For the text-containing cell, return its midpoint in (X, Y) coordinate format. 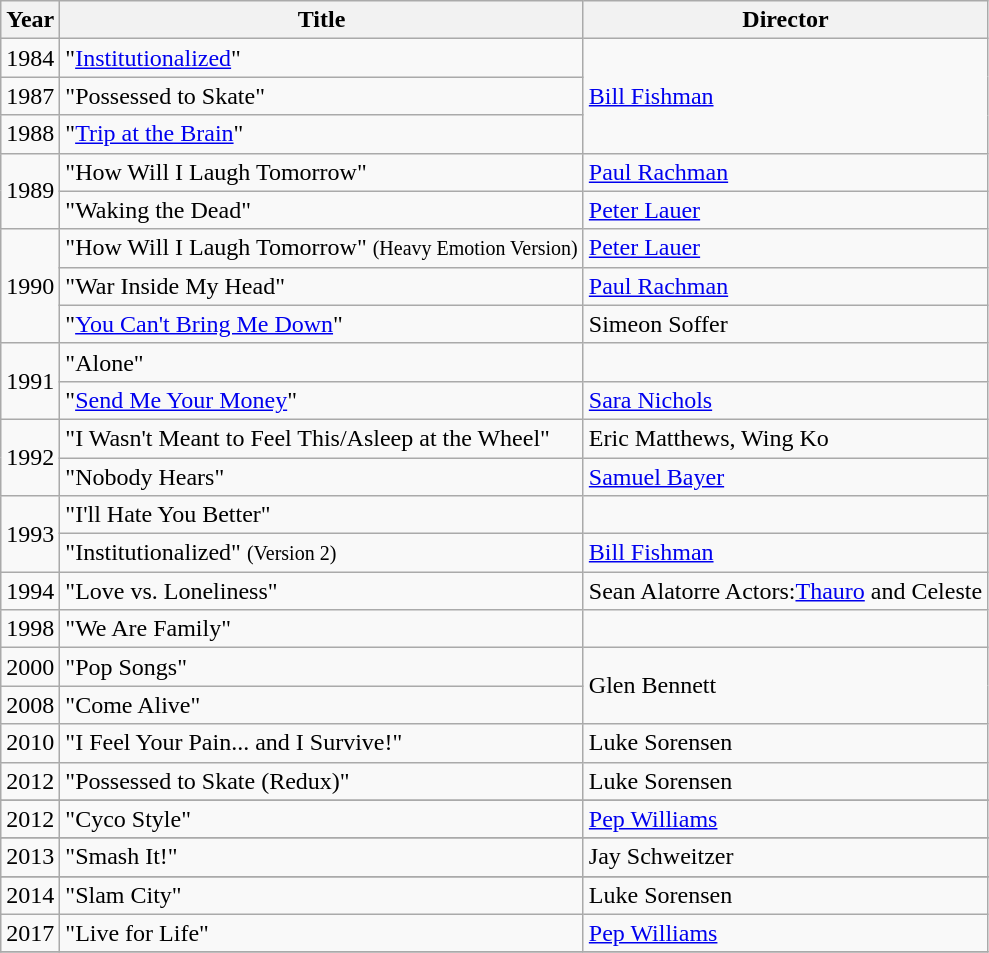
Simeon Soffer (785, 324)
"Institutionalized" (322, 58)
1990 (30, 286)
Title (322, 20)
Director (785, 20)
"War Inside My Head" (322, 286)
"I'll Hate You Better" (322, 515)
1994 (30, 591)
2017 (30, 933)
"Possessed to Skate (Redux)" (322, 781)
Samuel Bayer (785, 477)
1991 (30, 381)
"Nobody Hears" (322, 477)
1988 (30, 134)
"Waking the Dead" (322, 210)
1987 (30, 96)
"Love vs. Loneliness" (322, 591)
"Institutionalized" (Version 2) (322, 553)
Sara Nichols (785, 400)
"I Feel Your Pain... and I Survive!" (322, 743)
2008 (30, 705)
"Possessed to Skate" (322, 96)
"Pop Songs" (322, 667)
"Cyco Style" (322, 819)
"Smash It!" (322, 857)
1992 (30, 457)
2014 (30, 895)
"You Can't Bring Me Down" (322, 324)
"Trip at the Brain" (322, 134)
"How Will I Laugh Tomorrow" (Heavy Emotion Version) (322, 248)
2013 (30, 857)
"Come Alive" (322, 705)
2010 (30, 743)
1998 (30, 629)
1984 (30, 58)
Jay Schweitzer (785, 857)
"I Wasn't Meant to Feel This/Asleep at the Wheel" (322, 438)
2000 (30, 667)
"We Are Family" (322, 629)
"Slam City" (322, 895)
Glen Bennett (785, 686)
1989 (30, 191)
"Alone" (322, 362)
"Live for Life" (322, 933)
"How Will I Laugh Tomorrow" (322, 172)
Eric Matthews, Wing Ko (785, 438)
Year (30, 20)
"Send Me Your Money" (322, 400)
Sean Alatorre Actors:Thauro and Celeste (785, 591)
1993 (30, 534)
